Extract the (X, Y) coordinate from the center of the cell holding the provided text.  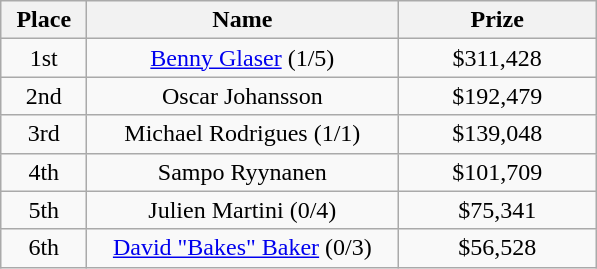
5th (44, 210)
$139,048 (498, 134)
3rd (44, 134)
$101,709 (498, 172)
4th (44, 172)
$75,341 (498, 210)
Oscar Johansson (242, 96)
2nd (44, 96)
Prize (498, 20)
$311,428 (498, 58)
Benny Glaser (1/5) (242, 58)
$56,528 (498, 248)
Julien Martini (0/4) (242, 210)
Name (242, 20)
Michael Rodrigues (1/1) (242, 134)
6th (44, 248)
1st (44, 58)
$192,479 (498, 96)
Sampo Ryynanen (242, 172)
Place (44, 20)
David "Bakes" Baker (0/3) (242, 248)
